From the cell containing the given text, extract its center point as (X, Y) coordinate. 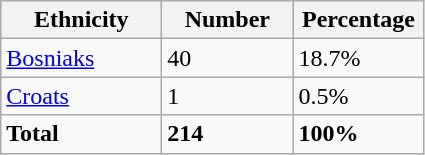
Number (228, 20)
Percentage (358, 20)
Ethnicity (82, 20)
100% (358, 134)
1 (228, 96)
Croats (82, 96)
Total (82, 134)
18.7% (358, 58)
214 (228, 134)
Bosniaks (82, 58)
0.5% (358, 96)
40 (228, 58)
